Determine the [X, Y] coordinate at the center of the cell enclosing the given text.  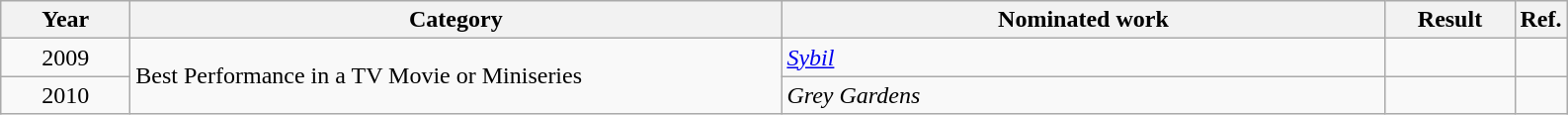
Result [1450, 20]
Grey Gardens [1083, 95]
2009 [65, 57]
Nominated work [1083, 20]
2010 [65, 95]
Sybil [1083, 57]
Best Performance in a TV Movie or Miniseries [456, 76]
Category [456, 20]
Year [65, 20]
Ref. [1541, 20]
